Pinpoint the cell where the given text exists, returning its (x, y) midpoint coordinate. 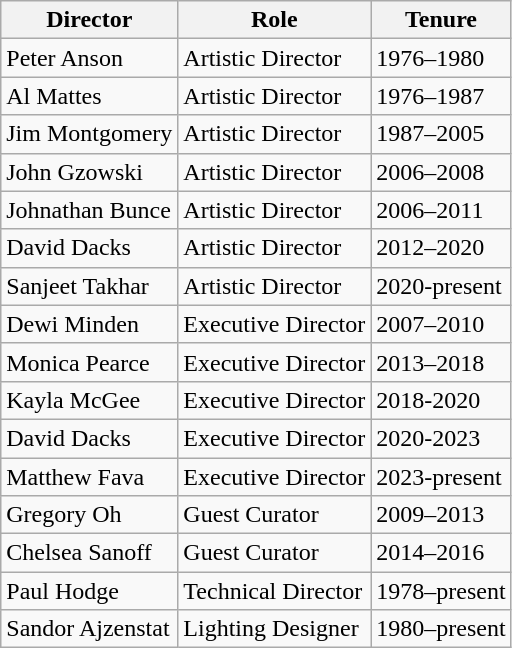
Johnathan Bunce (90, 210)
2007–2010 (441, 324)
1980–present (441, 629)
Sandor Ajzenstat (90, 629)
Technical Director (274, 591)
2020-2023 (441, 438)
Chelsea Sanoff (90, 553)
Matthew Fava (90, 477)
2012–2020 (441, 248)
1978–present (441, 591)
Lighting Designer (274, 629)
2006–2008 (441, 172)
Al Mattes (90, 96)
Tenure (441, 20)
2014–2016 (441, 553)
Paul Hodge (90, 591)
Director (90, 20)
2006–2011 (441, 210)
2009–2013 (441, 515)
2013–2018 (441, 362)
2018-2020 (441, 400)
John Gzowski (90, 172)
Role (274, 20)
1976–1980 (441, 58)
Jim Montgomery (90, 134)
Kayla McGee (90, 400)
Monica Pearce (90, 362)
1987–2005 (441, 134)
2023-present (441, 477)
2020-present (441, 286)
Dewi Minden (90, 324)
1976–1987 (441, 96)
Peter Anson (90, 58)
Gregory Oh (90, 515)
Sanjeet Takhar (90, 286)
